Return the (x, y) coordinate for the center point of the cell that contains the specified text.  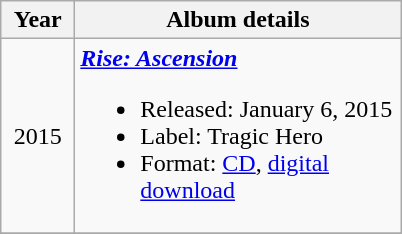
2015 (38, 136)
Year (38, 20)
Rise: AscensionReleased: January 6, 2015Label: Tragic HeroFormat: CD, digital download (238, 136)
Album details (238, 20)
